Extract the [x, y] coordinate from the center of the cell holding the provided text.  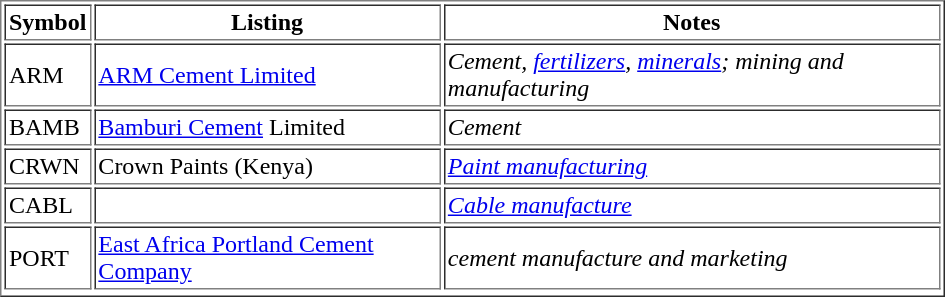
East Africa Portland Cement Company [267, 258]
Bamburi Cement Limited [267, 128]
Notes [691, 22]
Crown Paints (Kenya) [267, 166]
Cable manufacture [691, 206]
CABL [47, 206]
Listing [267, 22]
Paint manufacturing [691, 166]
cement manufacture and marketing [691, 258]
PORT [47, 258]
Cement, fertilizers, minerals; mining and manufacturing [691, 76]
ARM [47, 76]
Symbol [47, 22]
Cement [691, 128]
ARM Cement Limited [267, 76]
BAMB [47, 128]
CRWN [47, 166]
